Output the [X, Y] coordinate of the center of the cell containing the given text.  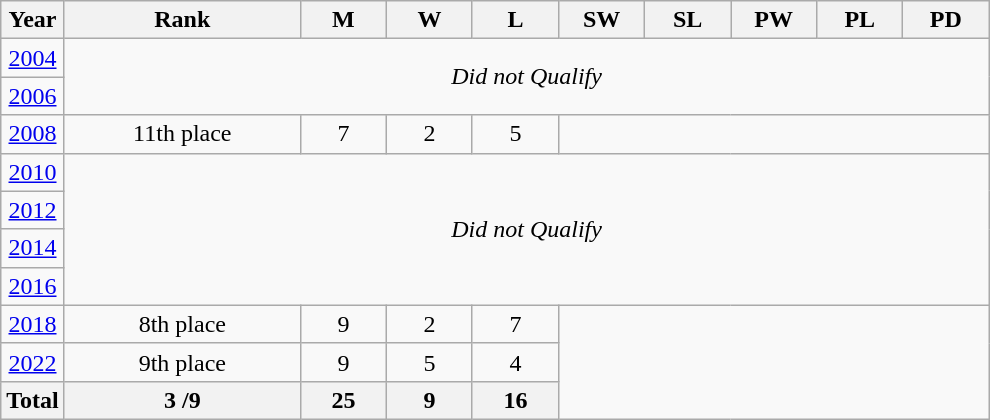
25 [343, 400]
8th place [182, 324]
Total [33, 400]
Year [33, 20]
SL [688, 20]
9th place [182, 362]
2008 [33, 134]
2006 [33, 96]
2014 [33, 248]
W [429, 20]
PW [774, 20]
L [515, 20]
2012 [33, 210]
11th place [182, 134]
2022 [33, 362]
PL [860, 20]
PD [946, 20]
2018 [33, 324]
16 [515, 400]
3 /9 [182, 400]
2016 [33, 286]
Rank [182, 20]
2010 [33, 172]
4 [515, 362]
2004 [33, 58]
M [343, 20]
SW [602, 20]
